Find where the given text appears and provide that cell's center as (x, y) coordinate. 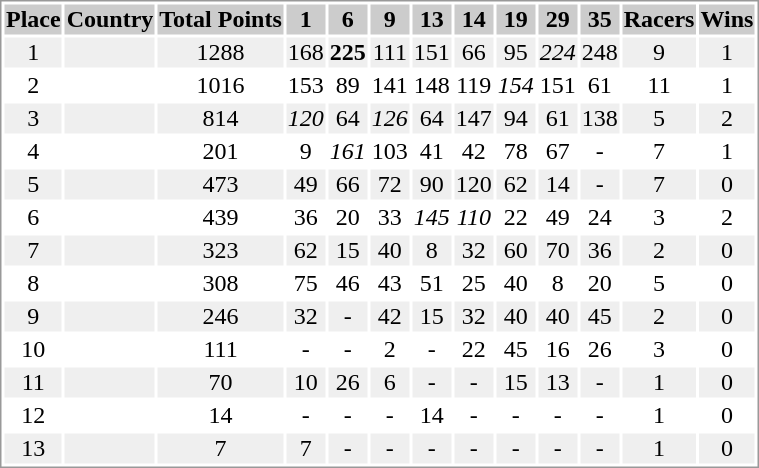
Place (33, 19)
201 (220, 151)
246 (220, 317)
78 (516, 151)
51 (432, 283)
248 (600, 53)
4 (33, 151)
25 (474, 283)
24 (600, 217)
225 (348, 53)
103 (390, 151)
1288 (220, 53)
35 (600, 19)
12 (33, 415)
145 (432, 217)
439 (220, 217)
90 (432, 185)
138 (600, 119)
224 (558, 53)
33 (390, 217)
72 (390, 185)
473 (220, 185)
119 (474, 85)
110 (474, 217)
75 (306, 283)
141 (390, 85)
41 (432, 151)
43 (390, 283)
67 (558, 151)
16 (558, 349)
29 (558, 19)
60 (516, 251)
814 (220, 119)
153 (306, 85)
161 (348, 151)
94 (516, 119)
Wins (727, 19)
Total Points (220, 19)
46 (348, 283)
323 (220, 251)
154 (516, 85)
Country (110, 19)
1016 (220, 85)
Racers (659, 19)
95 (516, 53)
147 (474, 119)
89 (348, 85)
308 (220, 283)
148 (432, 85)
126 (390, 119)
168 (306, 53)
19 (516, 19)
